Search for the cell housing the specified text and yield its [x, y] center coordinate. 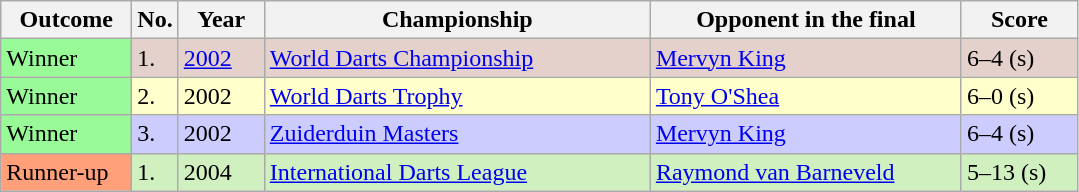
3. [155, 134]
Runner-up [66, 172]
World Darts Championship [457, 58]
Year [221, 20]
2. [155, 96]
Outcome [66, 20]
Championship [457, 20]
Opponent in the final [806, 20]
International Darts League [457, 172]
2004 [221, 172]
World Darts Trophy [457, 96]
6–0 (s) [1019, 96]
Score [1019, 20]
Raymond van Barneveld [806, 172]
No. [155, 20]
Tony O'Shea [806, 96]
5–13 (s) [1019, 172]
Zuiderduin Masters [457, 134]
